Locate the cell with the specified text and output its [X, Y] center coordinate. 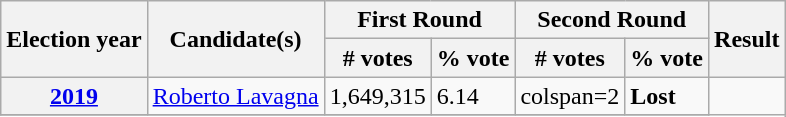
First Round [420, 20]
colspan=2 [570, 96]
2019 [74, 96]
Second Round [612, 20]
1,649,315 [378, 96]
Candidate(s) [236, 39]
6.14 [473, 96]
Result [747, 39]
Lost [667, 96]
Election year [74, 39]
Roberto Lavagna [236, 96]
